Provide the [x, y] coordinate of the cell's center where the given text is located.  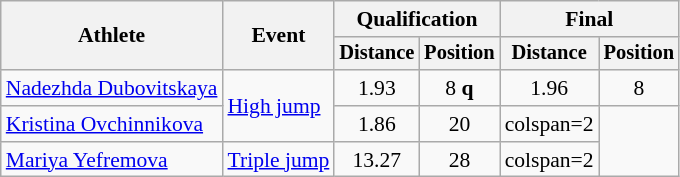
Event [278, 36]
1.96 [550, 88]
20 [459, 124]
Qualification [416, 19]
8 [639, 88]
Final [590, 19]
colspan=2 [550, 124]
Athlete [112, 36]
8 q [459, 88]
High jump [278, 106]
Nadezhda Dubovitskaya [112, 88]
Kristina Ovchinnikova [112, 124]
1.93 [376, 88]
1.86 [376, 124]
